Provide the (x, y) coordinate of the cell's center where the given text is located.  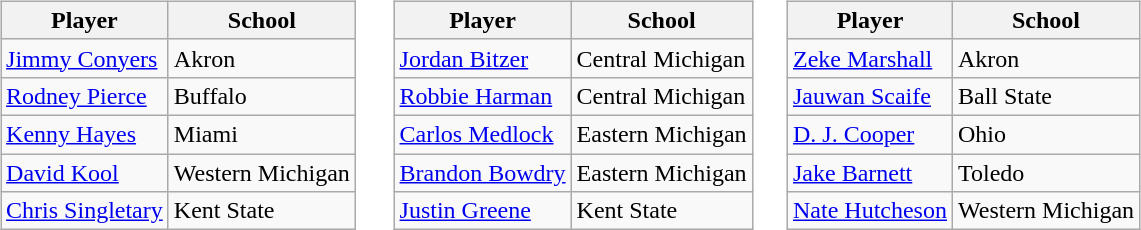
Chris Singletary (85, 211)
Miami (262, 134)
Zeke Marshall (870, 58)
D. J. Cooper (870, 134)
Rodney Pierce (85, 96)
Justin Greene (482, 211)
Kenny Hayes (85, 134)
Robbie Harman (482, 96)
David Kool (85, 173)
Brandon Bowdry (482, 173)
Nate Hutcheson (870, 211)
Jake Barnett (870, 173)
Buffalo (262, 96)
Carlos Medlock (482, 134)
Ball State (1046, 96)
Jauwan Scaife (870, 96)
Ohio (1046, 134)
Jimmy Conyers (85, 58)
Jordan Bitzer (482, 58)
Toledo (1046, 173)
